Return the (X, Y) coordinate for the center point of the cell that contains the specified text.  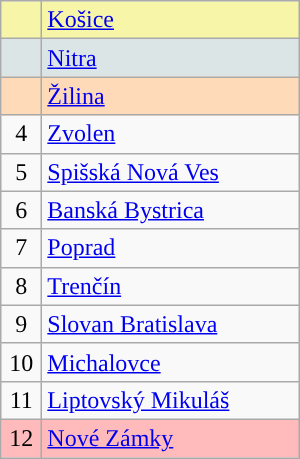
7 (22, 248)
6 (22, 210)
5 (22, 172)
Trenčín (170, 286)
Nové Zámky (170, 438)
8 (22, 286)
Zvolen (170, 134)
10 (22, 362)
12 (22, 438)
Spišská Nová Ves (170, 172)
Poprad (170, 248)
9 (22, 324)
Slovan Bratislava (170, 324)
Nitra (170, 58)
Michalovce (170, 362)
Žilina (170, 96)
Liptovský Mikuláš (170, 400)
Košice (170, 20)
4 (22, 134)
Banská Bystrica (170, 210)
11 (22, 400)
